Capture the cell that displays the provided text and extract its (X, Y) central coordinate. 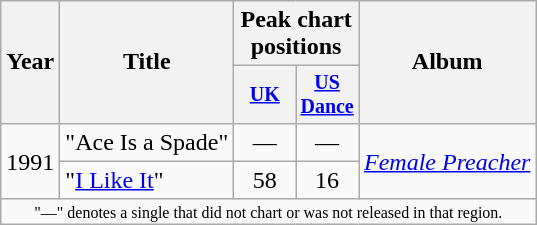
Female Preacher (446, 161)
"—" denotes a single that did not chart or was not released in that region. (268, 211)
Peak chart positions (296, 34)
"I Like It" (147, 180)
1991 (30, 161)
58 (265, 180)
"Ace Is a Spade" (147, 142)
Title (147, 62)
Album (446, 62)
16 (328, 180)
UK (265, 94)
Year (30, 62)
US Dance (328, 94)
